Return (x, y) of the center of cell containing provided text 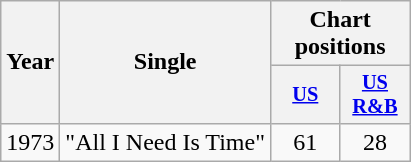
"All I Need Is Time" (166, 142)
1973 (30, 142)
28 (375, 142)
Year (30, 62)
61 (305, 142)
Single (166, 62)
Chart positions (340, 34)
US (305, 95)
US R&B (375, 95)
